Find where the given text appears and provide that cell's center as (x, y) coordinate. 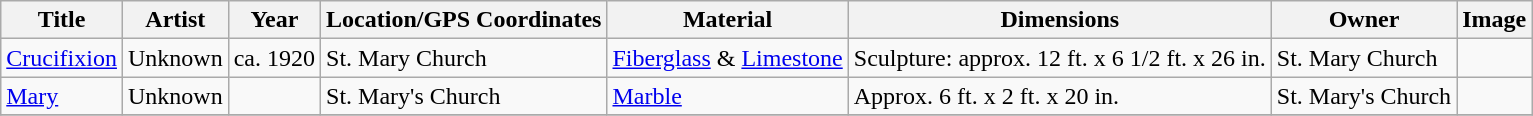
Title (62, 20)
Dimensions (1060, 20)
Sculpture: approx. 12 ft. x 6 1/2 ft. x 26 in. (1060, 58)
Image (1494, 20)
Location/GPS Coordinates (464, 20)
ca. 1920 (274, 58)
Material (728, 20)
Fiberglass & Limestone (728, 58)
Marble (728, 96)
Artist (175, 20)
Approx. 6 ft. x 2 ft. x 20 in. (1060, 96)
Mary (62, 96)
Crucifixion (62, 58)
Year (274, 20)
Owner (1364, 20)
